Determine the (x, y) coordinate at the center of the cell enclosing the given text.  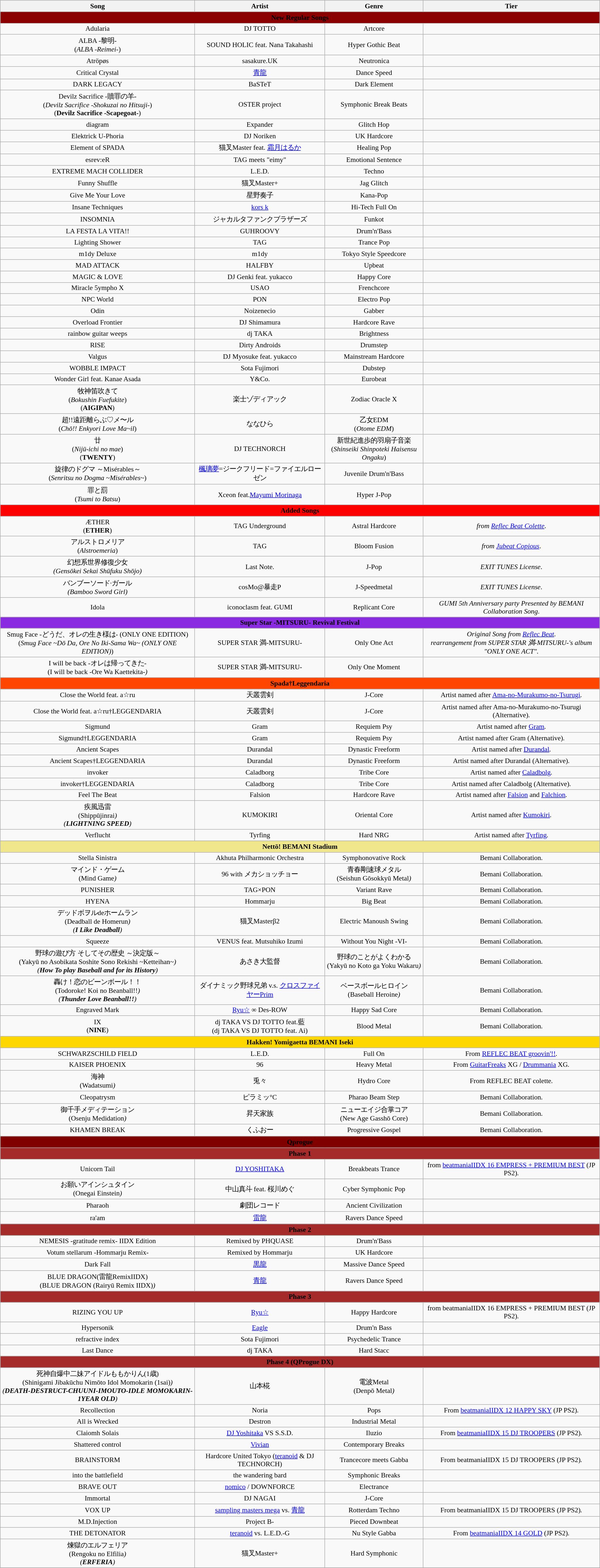
猫叉Masterβ2 (260, 921)
Hyper Gothic Beat (374, 45)
Eurobeat (374, 379)
Artist named after Ama-no-Murakumo-no-Tsurugi. (511, 695)
Zodiac Oracle X (374, 399)
Idola (98, 607)
KAISER PHOENIX (98, 1065)
Phase 1 (300, 1154)
Song (98, 6)
Electrance (374, 1487)
Sigmund (98, 727)
Close the World feat. a☆ru†LEGGENDARIA (98, 711)
Recollection (98, 1410)
VOX UP (98, 1510)
Neutronica (374, 61)
Pharaoh (98, 1205)
マインド・ゲーム(Mind Game) (98, 874)
Shattered control (98, 1444)
Artist named after Caladbolg (Alternative). (511, 784)
MAGIC & LOVE (98, 277)
the wandering bard (260, 1476)
DJ Noriken (260, 136)
Hi-Tech Full On (374, 207)
Artist named after Caladbolg. (511, 772)
Funny Shuffle (98, 183)
雷龍 (260, 1218)
Frenchcore (374, 288)
昇天家族 (260, 1114)
teranoid vs. L.E.D.-G (260, 1533)
Smug Face -どうだ、オレの生き様は- (ONLY ONE EDITION) (Smug Face ~Dō Da, Ore No Iki-Sama Wa~ (ONLY ONE EDITION)) (98, 643)
Happy Core (374, 277)
あさき大監督 (260, 961)
Y&Co. (260, 379)
Expander (260, 125)
アルストロメリア(Alstroemeria) (98, 546)
Verflucht (98, 835)
Odin (98, 311)
Devilz Sacrifice -贖罪の羊-(Devilz Sacrifice -Shokuzai no Hitsuji-)(Devilz Sacrifice -Scapegoat-) (98, 105)
Techno (374, 171)
From REFLEC BEAT groovin'!!. (511, 1054)
Full On (374, 1054)
cosMo@暴走P (260, 587)
Wonder Girl feat. Kanae Asada (98, 379)
煉獄のエルフェリア(Rengoku no Elfilia)(ERFERIA) (98, 1554)
新世紀進歩的羽扇子音楽(Shinseiki Shinpoteki Haisensu Ongaku) (374, 449)
Artist (260, 6)
USAO (260, 288)
into the battlefield (98, 1476)
Electro Pop (374, 300)
OSTER project (260, 105)
野球のことがよくわかる(Yakyū no Koto ga Yoku Wakaru) (374, 961)
Artcore (374, 29)
Stella Sinistra (98, 858)
from Reflec Beat Colette. (511, 526)
iconoclasm feat. GUMI (260, 607)
Pharao Beam Step (374, 1097)
Artist named after Ama-no-Murakumo-no-Tsurugi (Alternative). (511, 711)
Big Beat (374, 901)
Upbeat (374, 265)
Ancient Civilization (374, 1205)
Tokyo Style Speedcore (374, 254)
Replicant Core (374, 607)
Ancient Scapes†LEGGENDARIA (98, 761)
Symphonic Breaks (374, 1476)
Variant Rave (374, 890)
Artist named after Falsion and Falchion. (511, 795)
中山真斗 feat. 桜川めぐ (260, 1189)
Pieced Downbeat (374, 1522)
Remixed by PHQUASE (260, 1241)
All is Wrecked (98, 1422)
死神自爆中二妹アイドルももかりん(1歳)(Shinigami Jibakūchu Nimōto Idol Momokarin (1sai))(DEATH-DESTRUCT-CHUUNI-IMOUTO-IDLE MOMOKARIN-1YEAR OLD) (98, 1386)
Nu Style Gabba (374, 1533)
黒龍 (260, 1264)
Destron (260, 1422)
Healing Pop (374, 148)
Funkot (374, 220)
GUHROOVY (260, 231)
Phase 3 (300, 1297)
Hard Stacc (374, 1351)
Adularia (98, 29)
Psychedelic Trance (374, 1339)
Trance Pop (374, 243)
BRAINSTORM (98, 1460)
Original Song from Reflec Beat.rearrangement from SUPER STAR 満-MITSURU-'s album "ONLY ONE ACT". (511, 643)
96 with メカショッチョー (260, 874)
ra'am (98, 1218)
VENUS feat. Mutsuhiko Izumi (260, 942)
invoker†LEGGENDARIA (98, 784)
ジャカルタファンクブラザーズ (260, 220)
Miracle 5ympho X (98, 288)
from Jubeat Copious. (511, 546)
Rotterdam Techno (374, 1510)
m1dy (260, 254)
DJ Myosuke feat. yukacco (260, 357)
Brightness (374, 334)
ダイナミック野球兄弟 v.s. クロスファイヤーPrim (260, 990)
refractive index (98, 1339)
Drumstep (374, 345)
Ryu☆ ∞ Des-ROW (260, 1010)
Iluzio (374, 1433)
NEMESIS -gratitude remix- IIDX Edition (98, 1241)
疾風迅雷(Shippūjinrai)(LIGHTNING SPEED) (98, 815)
J-Pop (374, 567)
電波Metal(Denpō Metal) (374, 1386)
From REFLEC BEAT colette. (511, 1081)
DJ YOSHITAKA (260, 1169)
DARK LEGACY (98, 84)
海神(Wadatsumi) (98, 1081)
劇団レコード (260, 1205)
デッドボヲルdeホームラン(Deadball de Homerun)(I Like Deadball) (98, 921)
Akhuta Philharmonic Orchestra (260, 858)
乙女EDM(Otome EDM) (374, 424)
ピラミッ°C (260, 1097)
Unicorn Tail (98, 1169)
Ryu☆ (260, 1312)
invoker (98, 772)
星野奏子 (260, 195)
Oriental Core (374, 815)
Glitch Hop (374, 125)
Cyber Symphonic Pop (374, 1189)
RIZING YOU UP (98, 1312)
Hommarju (260, 901)
INSOMNIA (98, 220)
RISE (98, 345)
IX(NINE) (98, 1026)
dj TAKA VS DJ TOTTO feat.藍 (dj TAKA VS DJ TOTTO feat. Ai) (260, 1026)
DJ NAGAI (260, 1498)
Tyrfing (260, 835)
m1dy Deluxe (98, 254)
Squeeze (98, 942)
Astral Hardcore (374, 526)
Mainstream Hardcore (374, 357)
Hardcore United Tokyo (teranoid & DJ TECHNORCH) (260, 1460)
牧神笛吹きて(Bokushin Fuefukite)(AIGIPAN) (98, 399)
楽士ゾディアック (260, 399)
KUMOKIRI (260, 815)
BaSTeT (260, 84)
Artist named after Durandal (Alternative). (511, 761)
ÆTHER(ETHER) (98, 526)
Artist named after Gram (Alternative). (511, 738)
From beatmaniaIIDX 14 GOLD (JP PS2). (511, 1533)
esrev:eR (98, 160)
Massive Dance Speed (374, 1264)
Xceon feat.Mayumi Morinaga (260, 495)
Atröpøs (98, 61)
Overload Frontier (98, 322)
Progressive Gospel (374, 1130)
From GuitarFreaks XG / Drummania XG. (511, 1065)
Happy Hardcore (374, 1312)
Hakken! Yomigaetta BEMANI Iseki (300, 1042)
Claiomh Solais (98, 1433)
Valgus (98, 357)
Dark Element (374, 84)
Insane Techniques (98, 207)
Feel The Beat (98, 795)
Dance Speed (374, 73)
Elektrick U-Phoria (98, 136)
Dirty Androids (260, 345)
Gabber (374, 311)
NPC World (98, 300)
PON (260, 300)
LA FESTA LA VITA!! (98, 231)
Super Star -MITSURU- Revival Festival (300, 623)
青春剛速球メタル(Seishun Gōsokkyū Metal) (374, 874)
轟け！恋のビーンボール！！(Todoroke! Koi no Beanball!!)(Thunder Love Beanball!!) (98, 990)
DJ TECHNORCH (260, 449)
旋律のドグマ ～Misérables～(Senritsu no Dogma ~Misérables~) (98, 474)
Remixed by Hommarju (260, 1253)
Dubstep (374, 368)
幻想系世界修復少女 (Gensōkei Sekai Shūfuku Shōjo) (98, 567)
Nettō! BEMANI Stadium (300, 847)
Artist named after Kumokiri. (511, 815)
ニューエイジ合掌コア(New Age Gasshō Core) (374, 1114)
廿(Nijū-ichi no mae)(TWENTY) (98, 449)
New Regular Songs (300, 18)
kors k (260, 207)
Give Me Your Love (98, 195)
Artist named after Durandal. (511, 750)
Symphonovative Rock (374, 858)
TAG Underground (260, 526)
HALFBY (260, 265)
BLUE DRAGON(雷龍RemixIIDX)(BLUE DRAGON (Rairyū Remix IIDX)) (98, 1281)
Critical Crystal (98, 73)
Cleopatrysm (98, 1097)
Last Note. (260, 567)
Tier (511, 6)
Genre (374, 6)
SOUND HOLIC feat. Nana Takahashi (260, 45)
Immortal (98, 1498)
Noria (260, 1410)
Blood Metal (374, 1026)
EXTREME MACH COLLIDER (98, 171)
Qprogue (300, 1142)
Hard NRG (374, 835)
Falsion (260, 795)
山本椛 (260, 1386)
Phase 4 (QProgue DX) (300, 1362)
くふおー (260, 1130)
Happy Sad Core (374, 1010)
Eagle (260, 1328)
Only One Moment (374, 667)
Vivian (260, 1444)
Last Dance (98, 1351)
J-Speedmetal (374, 587)
Artist named after Tyrfing. (511, 835)
ベースボールヒロイン(Baseball Heroine) (374, 990)
Hard Symphonic (374, 1554)
バンブーソード·ガール (Bamboo Sword Girl) (98, 587)
Hydro Core (374, 1081)
Industrial Metal (374, 1422)
御千手メディテーション (Osenju Medidation) (98, 1114)
野球の遊び方 そしてその歴史 ～決定版～(Yakyū no Asobikata Soshite Sono Rekishi ~Ketteihan~)(How To play Baseball and for its History) (98, 961)
Hyper J-Pop (374, 495)
diagram (98, 125)
Kana-Pop (374, 195)
KHAMEN BREAK (98, 1130)
罪と罰(Tsumi to Batsu) (98, 495)
sampling masters mega vs. 青龍 (260, 1510)
DJ Genki feat. yukacco (260, 277)
Artist named after Gram. (511, 727)
Phase 2 (300, 1230)
SCHWARZSCHILD FIELD (98, 1054)
お願いアインシュタイン(Onegai Einstein) (98, 1189)
Hypersonik (98, 1328)
DJ Yoshitaka VS S.S.D. (260, 1433)
DJ TOTTO (260, 29)
96 (260, 1065)
超!!遠距離らぶ♡メ〜ル(Chō!! Enkyori Love Ma~il) (98, 424)
DJ Shimamura (260, 322)
BRAVE OUT (98, 1487)
Votum stellarum -Hommarju Remix- (98, 1253)
MAD ATTACK (98, 265)
ALBA -黎明-(ALBA -Reimei-) (98, 45)
Pops (374, 1410)
From beatmaniaIIDX 12 HAPPY SKY (JP PS2). (511, 1410)
TAG×PON (260, 890)
Drum'n Bass (374, 1328)
Emotional Sentence (374, 160)
TAG meets "eimy" (260, 160)
Contemporary Breaks (374, 1444)
Project B- (260, 1522)
Lighting Shower (98, 243)
Only One Act (374, 643)
Close the World feat. a☆ru (98, 695)
Noizenecio (260, 311)
rainbow guitar weeps (98, 334)
HYENA (98, 901)
Ancient Scapes (98, 750)
M.D.Injection (98, 1522)
Jag Glitch (374, 183)
Electric Manoush Swing (374, 921)
Dark Fall (98, 1264)
ななひら (260, 424)
Heavy Metal (374, 1065)
Symphonic Break Beats (374, 105)
PUNISHER (98, 890)
Without You Night -VI- (374, 942)
Juvenile Drum'n'Bass (374, 474)
I will be back -オレは帰ってきた- (I will be back -Ore Wa Kaettekita-) (98, 667)
Bloom Fusion (374, 546)
GUMI 5th Anniversary party Presented by BEMANI Collaboration Song. (511, 607)
nomico / DOWNFORCE (260, 1487)
Added Songs (300, 511)
THE DETONATOR (98, 1533)
Sigmund†LEGGENDARIA (98, 738)
Trancecore meets Gabba (374, 1460)
sasakure.UK (260, 61)
Breakbeats Trance (374, 1169)
Engraved Mark (98, 1010)
Element of SPADA (98, 148)
WOBBLE IMPACT (98, 368)
猫叉Master feat. 霜月はるか (260, 148)
Spada†Leggendaria (300, 683)
兎々 (260, 1081)
楓璃夢=ジークフリード=ファイエルローゼン (260, 474)
